Identify which cell holds the provided text, then report its (x, y) central coordinate. 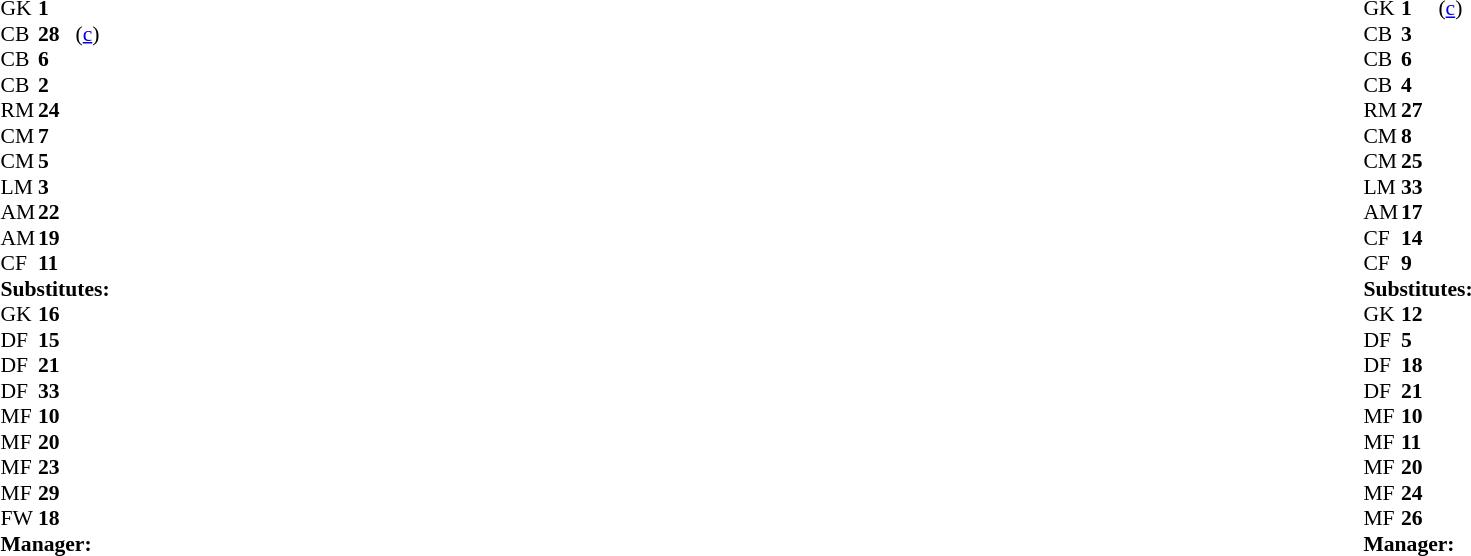
8 (1420, 136)
25 (1420, 161)
22 (57, 213)
4 (1420, 85)
2 (57, 85)
15 (57, 340)
26 (1420, 519)
19 (57, 238)
Substitutes: (54, 289)
17 (1420, 213)
9 (1420, 263)
14 (1420, 238)
27 (1420, 111)
29 (57, 493)
28 (57, 34)
FW (19, 519)
7 (57, 136)
23 (57, 467)
12 (1420, 315)
(c) (93, 34)
16 (57, 315)
